Return the [X, Y] coordinate for the center point of the cell that contains the specified text.  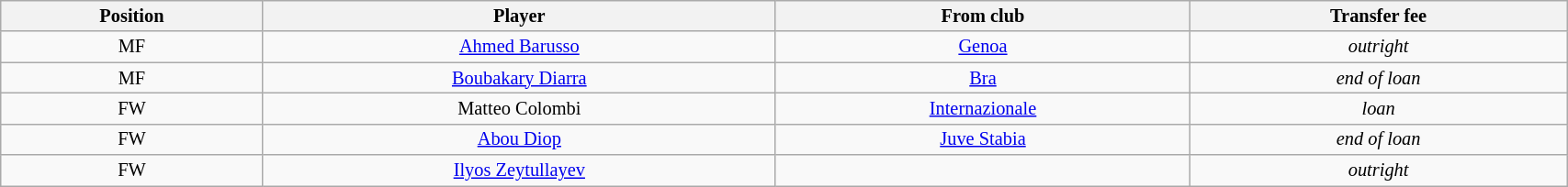
Ilyos Zeytullayev [519, 170]
Ahmed Barusso [519, 47]
Bra [983, 78]
Matteo Colombi [519, 108]
Boubakary Diarra [519, 78]
Abou Diop [519, 139]
From club [983, 16]
Position [132, 16]
Player [519, 16]
Juve Stabia [983, 139]
loan [1379, 108]
Transfer fee [1379, 16]
Internazionale [983, 108]
Genoa [983, 47]
